Scan for the cell matching the given text and deliver its [x, y] coordinate at center. 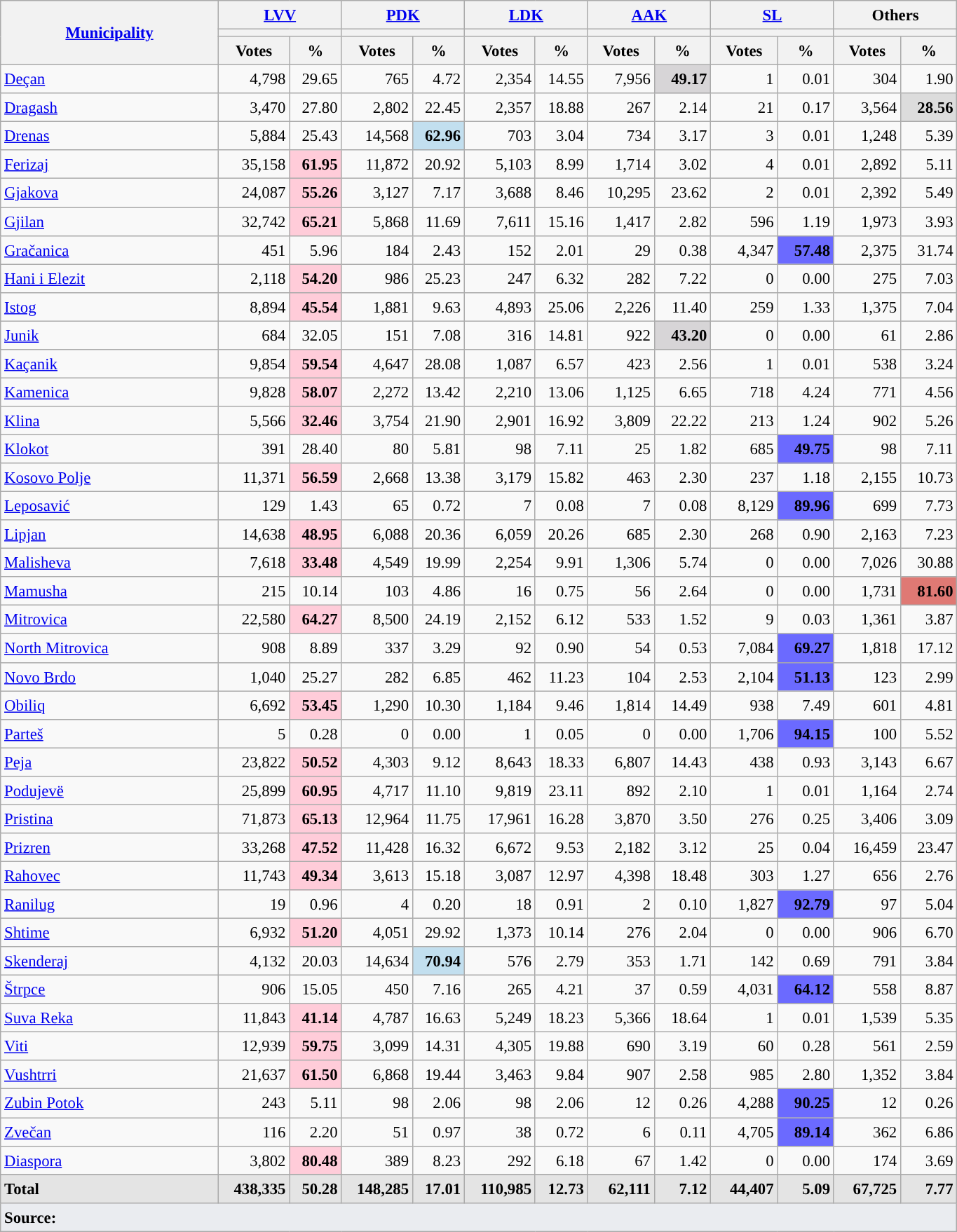
45.54 [315, 307]
Kaçanik [109, 364]
Drenas [109, 136]
902 [867, 420]
16.28 [561, 819]
67 [621, 1161]
267 [621, 108]
703 [501, 136]
Mamusha [109, 591]
61.95 [315, 164]
33.48 [315, 563]
32.05 [315, 335]
247 [501, 279]
1,352 [867, 1075]
14.55 [561, 80]
7.16 [438, 990]
5,249 [501, 1018]
3,809 [621, 420]
3,127 [377, 193]
3.04 [561, 136]
2.82 [682, 221]
2.76 [928, 876]
3,688 [501, 193]
275 [867, 279]
20.36 [438, 534]
Municipality [109, 33]
13.38 [438, 478]
17.12 [928, 649]
16,459 [867, 848]
1,881 [377, 307]
12.97 [561, 876]
0.69 [806, 961]
8,643 [501, 762]
4,051 [377, 933]
56 [621, 591]
213 [745, 420]
15.18 [438, 876]
4,305 [501, 1047]
6.12 [561, 620]
51.13 [806, 677]
0.17 [806, 108]
7,026 [867, 563]
25,899 [254, 790]
5.96 [315, 249]
14.81 [561, 335]
2,375 [867, 249]
8,500 [377, 620]
3,099 [377, 1047]
2,668 [377, 478]
24.19 [438, 620]
Others [895, 15]
601 [867, 705]
1.33 [806, 307]
1.43 [315, 506]
69.27 [806, 649]
4,288 [745, 1103]
174 [867, 1161]
11,843 [254, 1018]
16.63 [438, 1018]
100 [867, 733]
908 [254, 649]
4,893 [501, 307]
70.94 [438, 961]
0.97 [438, 1132]
12.73 [561, 1189]
11.40 [682, 307]
438 [745, 762]
Gračanica [109, 249]
533 [621, 620]
2,118 [254, 279]
Junik [109, 335]
148,285 [377, 1189]
791 [867, 961]
0.11 [682, 1132]
2.59 [928, 1047]
0.38 [682, 249]
2.20 [315, 1132]
5,103 [501, 164]
1.24 [806, 420]
64.12 [806, 990]
9.63 [438, 307]
Shtime [109, 933]
56.59 [315, 478]
0.53 [682, 649]
3,870 [621, 819]
690 [621, 1047]
3.29 [438, 649]
21 [745, 108]
11,428 [377, 848]
1,290 [377, 705]
3,087 [501, 876]
59.54 [315, 364]
5 [254, 733]
4,132 [254, 961]
5,884 [254, 136]
17.01 [438, 1189]
1,973 [867, 221]
3,179 [501, 478]
2.79 [561, 961]
7.22 [682, 279]
62.96 [438, 136]
9 [745, 620]
8.89 [315, 649]
304 [867, 80]
3.87 [928, 620]
316 [501, 335]
47.52 [315, 848]
23.47 [928, 848]
20.92 [438, 164]
5.09 [806, 1189]
1.19 [806, 221]
Total [109, 1189]
14.43 [682, 762]
28.56 [928, 108]
1,714 [621, 164]
2,357 [501, 108]
9.46 [561, 705]
21,637 [254, 1075]
5.26 [928, 420]
Source: [479, 1217]
32.46 [315, 420]
0.93 [806, 762]
49.34 [315, 876]
Obiliq [109, 705]
4,798 [254, 80]
Gjakova [109, 193]
7,611 [501, 221]
49.75 [806, 449]
97 [867, 904]
5.74 [682, 563]
2,254 [501, 563]
1,184 [501, 705]
8.87 [928, 990]
6 [621, 1132]
16.92 [561, 420]
9.12 [438, 762]
Štrpce [109, 990]
3,564 [867, 108]
Pristina [109, 819]
6.70 [928, 933]
1,706 [745, 733]
9,854 [254, 364]
538 [867, 364]
922 [621, 335]
Lipjan [109, 534]
3.17 [682, 136]
53.45 [315, 705]
14.49 [682, 705]
32,742 [254, 221]
29.65 [315, 80]
North Mitrovica [109, 649]
1.52 [682, 620]
23.62 [682, 193]
986 [377, 279]
16.32 [438, 848]
0.75 [561, 591]
110,985 [501, 1189]
14,634 [377, 961]
2,901 [501, 420]
28.40 [315, 449]
1,375 [867, 307]
265 [501, 990]
7.12 [682, 1189]
43.20 [682, 335]
5.35 [928, 1018]
438,335 [254, 1189]
4,549 [377, 563]
8.23 [438, 1161]
684 [254, 335]
LDK [527, 15]
103 [377, 591]
8.46 [561, 193]
151 [377, 335]
152 [501, 249]
Kosovo Polje [109, 478]
2.43 [438, 249]
2.01 [561, 249]
2,226 [621, 307]
Malisheva [109, 563]
362 [867, 1132]
1.18 [806, 478]
7,956 [621, 80]
4,398 [621, 876]
116 [254, 1132]
PDK [403, 15]
2.53 [682, 677]
18 [501, 904]
8,129 [745, 506]
5,366 [621, 1018]
61 [867, 335]
2.04 [682, 933]
2.56 [682, 364]
Vushtrri [109, 1075]
463 [621, 478]
11.23 [561, 677]
734 [621, 136]
25.43 [315, 136]
44,407 [745, 1189]
0.20 [438, 904]
65 [377, 506]
10,295 [621, 193]
596 [745, 221]
LVV [280, 15]
22.22 [682, 420]
11.10 [438, 790]
Zvečan [109, 1132]
20.03 [315, 961]
Rahovec [109, 876]
1.82 [682, 449]
Klokot [109, 449]
1,164 [867, 790]
215 [254, 591]
303 [745, 876]
Dragash [109, 108]
10.73 [928, 478]
1.27 [806, 876]
60 [745, 1047]
1,814 [621, 705]
48.95 [315, 534]
2.58 [682, 1075]
2.99 [928, 677]
4,705 [745, 1132]
2,392 [867, 193]
0.96 [315, 904]
3.50 [682, 819]
765 [377, 80]
718 [745, 392]
24,087 [254, 193]
11.69 [438, 221]
58.07 [315, 392]
3,613 [377, 876]
16 [501, 591]
4,647 [377, 364]
423 [621, 364]
123 [867, 677]
2.80 [806, 1075]
28.08 [438, 364]
2.74 [928, 790]
2.10 [682, 790]
19.88 [561, 1047]
1,040 [254, 677]
Ranilug [109, 904]
2,354 [501, 80]
243 [254, 1103]
1,731 [867, 591]
Zubin Potok [109, 1103]
1,248 [867, 136]
29 [621, 249]
1,361 [867, 620]
3,754 [377, 420]
6.32 [561, 279]
4.21 [561, 990]
89.14 [806, 1132]
15.16 [561, 221]
18.33 [561, 762]
656 [867, 876]
12,939 [254, 1047]
4.24 [806, 392]
2,272 [377, 392]
54 [621, 649]
450 [377, 990]
2,163 [867, 534]
29.92 [438, 933]
Parteš [109, 733]
2.14 [682, 108]
18.64 [682, 1018]
50.52 [315, 762]
SL [773, 15]
2,210 [501, 392]
1,417 [621, 221]
0.59 [682, 990]
Skenderaj [109, 961]
11.75 [438, 819]
Suva Reka [109, 1018]
184 [377, 249]
2,155 [867, 478]
3,463 [501, 1075]
5.04 [928, 904]
7.17 [438, 193]
59.75 [315, 1047]
3.12 [682, 848]
6,807 [621, 762]
5.52 [928, 733]
391 [254, 449]
92.79 [806, 904]
0.05 [561, 733]
7.08 [438, 335]
907 [621, 1075]
80 [377, 449]
3.19 [682, 1047]
104 [621, 677]
18.23 [561, 1018]
6,868 [377, 1075]
25.27 [315, 677]
11,872 [377, 164]
89.96 [806, 506]
6.18 [561, 1161]
337 [377, 649]
15.05 [315, 990]
4,347 [745, 249]
14,638 [254, 534]
9,828 [254, 392]
92 [501, 649]
1,818 [867, 649]
558 [867, 990]
4,031 [745, 990]
7.77 [928, 1189]
35,158 [254, 164]
7.73 [928, 506]
5.49 [928, 193]
37 [621, 990]
Peja [109, 762]
1,087 [501, 364]
17,961 [501, 819]
Gjilan [109, 221]
30.88 [928, 563]
6,059 [501, 534]
14.31 [438, 1047]
Novo Brdo [109, 677]
22.45 [438, 108]
1,539 [867, 1018]
3 [745, 136]
65.13 [315, 819]
699 [867, 506]
292 [501, 1161]
51 [377, 1132]
462 [501, 677]
892 [621, 790]
67,725 [867, 1189]
0.91 [561, 904]
6,672 [501, 848]
50.28 [315, 1189]
4.81 [928, 705]
10.30 [438, 705]
5.81 [438, 449]
AAK [649, 15]
Deçan [109, 80]
54.20 [315, 279]
5,868 [377, 221]
6.85 [438, 677]
41.14 [315, 1018]
237 [745, 478]
14,568 [377, 136]
3,406 [867, 819]
4,787 [377, 1018]
2,182 [621, 848]
19 [254, 904]
25.23 [438, 279]
4.86 [438, 591]
4,303 [377, 762]
3,470 [254, 108]
11,371 [254, 478]
451 [254, 249]
9.84 [561, 1075]
55.26 [315, 193]
62,111 [621, 1189]
4,717 [377, 790]
1,373 [501, 933]
2,152 [501, 620]
71,873 [254, 819]
21.90 [438, 420]
23,822 [254, 762]
22,580 [254, 620]
3,802 [254, 1161]
Prizren [109, 848]
61.50 [315, 1075]
81.60 [928, 591]
64.27 [315, 620]
Klina [109, 420]
23.11 [561, 790]
353 [621, 961]
7,084 [745, 649]
60.95 [315, 790]
6,088 [377, 534]
9,819 [501, 790]
94.15 [806, 733]
13.06 [561, 392]
65.21 [315, 221]
3.69 [928, 1161]
5,566 [254, 420]
7.23 [928, 534]
259 [745, 307]
15.82 [561, 478]
20.26 [561, 534]
Ferizaj [109, 164]
25.06 [561, 307]
6.67 [928, 762]
Diaspora [109, 1161]
Viti [109, 1047]
9.53 [561, 848]
0.10 [682, 904]
6,932 [254, 933]
12,964 [377, 819]
3.24 [928, 364]
31.74 [928, 249]
576 [501, 961]
18.48 [682, 876]
27.80 [315, 108]
2.86 [928, 335]
19.44 [438, 1075]
6,692 [254, 705]
2.64 [682, 591]
38 [501, 1132]
142 [745, 961]
0.04 [806, 848]
129 [254, 506]
1,125 [621, 392]
938 [745, 705]
1.42 [682, 1161]
9.91 [561, 563]
49.17 [682, 80]
Mitrovica [109, 620]
561 [867, 1047]
985 [745, 1075]
1,827 [745, 904]
13.42 [438, 392]
7.04 [928, 307]
3.09 [928, 819]
3,143 [867, 762]
18.88 [561, 108]
4.72 [438, 80]
6.65 [682, 392]
3.02 [682, 164]
3.93 [928, 221]
Kamenica [109, 392]
8,894 [254, 307]
771 [867, 392]
7.03 [928, 279]
1.71 [682, 961]
6.57 [561, 364]
1.90 [928, 80]
Leposavić [109, 506]
0.03 [806, 620]
11,743 [254, 876]
19.99 [438, 563]
51.20 [315, 933]
389 [377, 1161]
6.86 [928, 1132]
8.99 [561, 164]
268 [745, 534]
1,306 [621, 563]
2,802 [377, 108]
0.25 [806, 819]
7,618 [254, 563]
90.25 [806, 1103]
4.56 [928, 392]
2,104 [745, 677]
Hani i Elezit [109, 279]
33,268 [254, 848]
2,892 [867, 164]
Podujevë [109, 790]
80.48 [315, 1161]
5.39 [928, 136]
Istog [109, 307]
7.49 [806, 705]
57.48 [806, 249]
